Extract the [x, y] coordinate from the center of the cell holding the provided text.  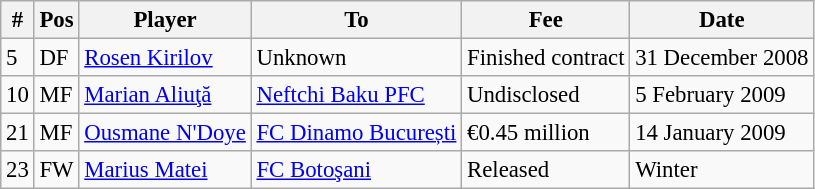
€0.45 million [546, 133]
10 [18, 95]
Released [546, 170]
Winter [722, 170]
Date [722, 20]
23 [18, 170]
Marius Matei [165, 170]
FC Dinamo București [356, 133]
FC Botoşani [356, 170]
21 [18, 133]
Marian Aliuţă [165, 95]
Neftchi Baku PFC [356, 95]
Undisclosed [546, 95]
To [356, 20]
5 [18, 58]
# [18, 20]
Rosen Kirilov [165, 58]
Unknown [356, 58]
5 February 2009 [722, 95]
Pos [56, 20]
Ousmane N'Doye [165, 133]
31 December 2008 [722, 58]
Player [165, 20]
14 January 2009 [722, 133]
FW [56, 170]
Fee [546, 20]
Finished contract [546, 58]
DF [56, 58]
